Extract the (x, y) coordinate from the center of the cell holding the provided text.  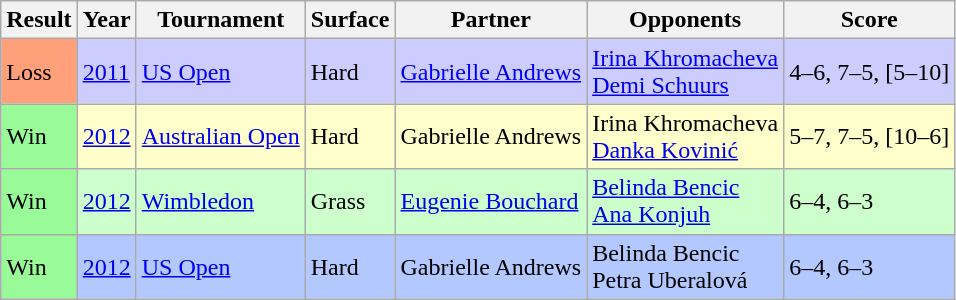
Surface (350, 20)
Year (106, 20)
Grass (350, 202)
4–6, 7–5, [5–10] (870, 72)
Belinda Bencic Ana Konjuh (686, 202)
2011 (106, 72)
Wimbledon (220, 202)
Opponents (686, 20)
Partner (491, 20)
Score (870, 20)
Tournament (220, 20)
Eugenie Bouchard (491, 202)
Loss (39, 72)
Irina Khromacheva Danka Kovinić (686, 136)
Result (39, 20)
5–7, 7–5, [10–6] (870, 136)
Belinda Bencic Petra Uberalová (686, 266)
Irina Khromacheva Demi Schuurs (686, 72)
Australian Open (220, 136)
